Return the [x, y] coordinate for the center point of the cell that contains the specified text.  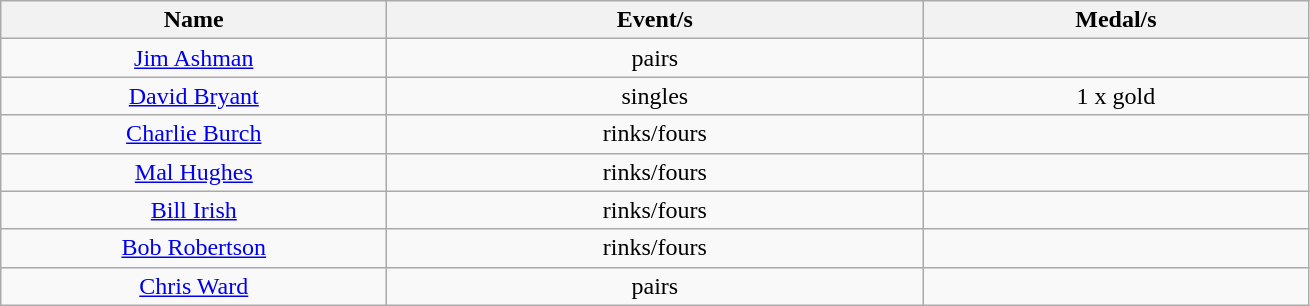
singles [655, 96]
Event/s [655, 20]
Bob Robertson [194, 248]
Charlie Burch [194, 134]
1 x gold [1116, 96]
Chris Ward [194, 286]
Jim Ashman [194, 58]
Mal Hughes [194, 172]
David Bryant [194, 96]
Bill Irish [194, 210]
Medal/s [1116, 20]
Name [194, 20]
